Provide the (X, Y) coordinate of the cell's center where the given text is located.  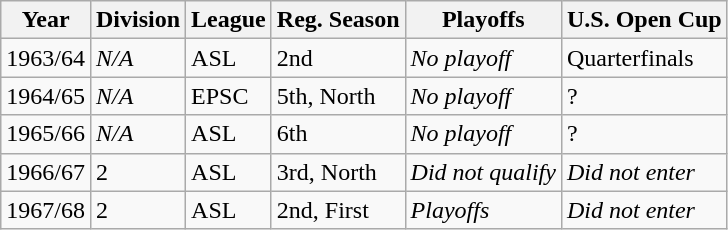
Reg. Season (338, 20)
Division (138, 20)
U.S. Open Cup (644, 20)
1967/68 (46, 210)
League (229, 20)
Did not qualify (483, 172)
Quarterfinals (644, 58)
Year (46, 20)
1965/66 (46, 134)
1964/65 (46, 96)
EPSC (229, 96)
2nd (338, 58)
1963/64 (46, 58)
5th, North (338, 96)
2nd, First (338, 210)
1966/67 (46, 172)
3rd, North (338, 172)
6th (338, 134)
